Extract the (x, y) coordinate from the center of the cell holding the provided text.  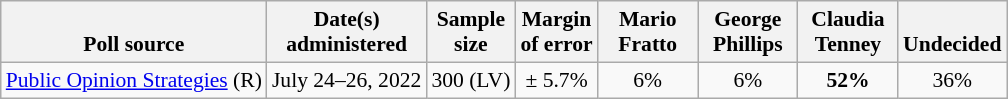
Marginof error (556, 32)
ClaudiaTenney (848, 32)
Undecided (952, 32)
Samplesize (470, 32)
Date(s)administered (346, 32)
300 (LV) (470, 80)
Poll source (134, 32)
July 24–26, 2022 (346, 80)
MarioFratto (648, 32)
Public Opinion Strategies (R) (134, 80)
52% (848, 80)
GeorgePhillips (748, 32)
36% (952, 80)
± 5.7% (556, 80)
